Provide the [x, y] coordinate of the cell's center where the given text is located.  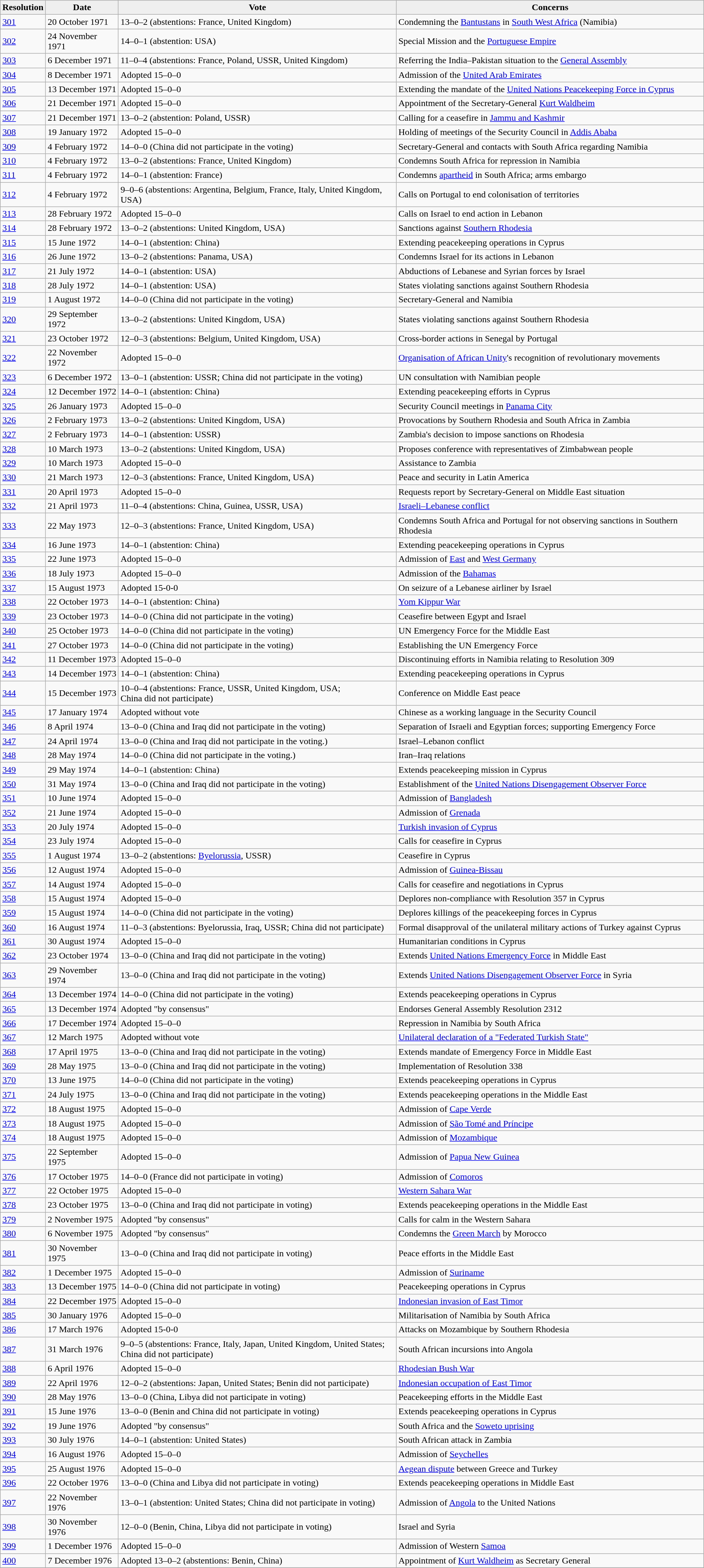
15 August 1973 [82, 588]
13–0–0 (China, Libya did not participate in voting) [257, 1397]
Iran–Iraq relations [550, 755]
Admission of Cape Verde [550, 1109]
1 December 1975 [82, 1272]
Indonesian occupation of East Timor [550, 1383]
313 [23, 214]
12–0–3 (abstentions: Belgium, United Kingdom, USA) [257, 338]
396 [23, 1483]
Peace efforts in the Middle East [550, 1253]
14–0–0 (China did not participate in voting) [257, 1287]
358 [23, 898]
6 December 1971 [82, 61]
301 [23, 22]
Israeli–Lebanese conflict [550, 506]
Proposes conference with representatives of Zimbabwean people [550, 449]
17 January 1974 [82, 713]
21 July 1972 [82, 271]
14–0–0 (France did not participate in voting) [257, 1177]
398 [23, 1527]
10–0–4 (abstentions: France, USSR, United Kingdom, USA; China did not participate) [257, 693]
29 May 1974 [82, 770]
Peace and security in Latin America [550, 478]
345 [23, 713]
Holding of meetings of the Security Council in Addis Ababa [550, 132]
Admission of Mozambique [550, 1137]
341 [23, 645]
377 [23, 1191]
Rhodesian Bush War [550, 1368]
Extends peacekeeping operations in Middle East [550, 1483]
303 [23, 61]
11 December 1973 [82, 659]
393 [23, 1440]
321 [23, 338]
Formal disapproval of the unilateral military actions of Turkey against Cyprus [550, 927]
368 [23, 1052]
Date [82, 8]
319 [23, 300]
Extends peacekeeping mission in Cyprus [550, 770]
351 [23, 798]
307 [23, 118]
15 December 1973 [82, 693]
348 [23, 755]
Extends mandate of Emergency Force in Middle East [550, 1052]
22 October 1973 [82, 602]
17 October 1975 [82, 1177]
346 [23, 727]
Condemns the Green March by Morocco [550, 1234]
23 October 1972 [82, 338]
Admission of the Bahamas [550, 573]
15 June 1972 [82, 243]
329 [23, 463]
12–0–0 (Benin, China, Libya did not participate in voting) [257, 1527]
6 April 1976 [82, 1368]
Resolution [23, 8]
323 [23, 377]
26 June 1972 [82, 257]
South Africa and the Soweto uprising [550, 1425]
370 [23, 1080]
Ceasefire between Egypt and Israel [550, 616]
Israel–Lebanon conflict [550, 741]
21 March 1973 [82, 478]
390 [23, 1397]
13 December 1975 [82, 1287]
13–0–1 (abstention: United States; China did not participate in voting) [257, 1503]
Appointment of the Secretary-General Kurt Waldheim [550, 103]
367 [23, 1037]
UN consultation with Namibian people [550, 377]
6 December 1972 [82, 377]
28 May 1974 [82, 755]
312 [23, 194]
333 [23, 526]
29 September 1972 [82, 319]
21 April 1973 [82, 506]
349 [23, 770]
Concerns [550, 8]
16 August 1974 [82, 927]
359 [23, 913]
310 [23, 161]
16 August 1976 [82, 1454]
21 June 1974 [82, 813]
On seizure of a Lebanese airliner by Israel [550, 588]
11–0–4 (abstentions: France, Poland, USSR, United Kingdom) [257, 61]
31 May 1974 [82, 784]
Admission of Guinea-Bissau [550, 870]
Extends United Nations Disengagement Observer Force in Syria [550, 975]
347 [23, 741]
19 June 1976 [82, 1425]
22 December 1975 [82, 1301]
331 [23, 492]
330 [23, 478]
Implementation of Resolution 338 [550, 1066]
22 May 1973 [82, 526]
Calls for calm in the Western Sahara [550, 1219]
Security Council meetings in Panama City [550, 406]
Militarisation of Namibia by South Africa [550, 1315]
Western Sahara War [550, 1191]
366 [23, 1023]
369 [23, 1066]
14–0–1 (abstention: United States) [257, 1440]
17 April 1975 [82, 1052]
13–0–0 (Benin and China did not participate in voting) [257, 1411]
363 [23, 975]
Secretary-General and contacts with South Africa regarding Namibia [550, 146]
356 [23, 870]
Abductions of Lebanese and Syrian forces by Israel [550, 271]
350 [23, 784]
302 [23, 41]
395 [23, 1469]
17 March 1976 [82, 1330]
12 August 1974 [82, 870]
13–0–1 (abstention: USSR; China did not participate in the voting) [257, 377]
336 [23, 573]
Requests report by Secretary-General on Middle East situation [550, 492]
382 [23, 1272]
384 [23, 1301]
Peacekeeping efforts in the Middle East [550, 1397]
Calls for ceasefire and negotiations in Cyprus [550, 884]
23 July 1974 [82, 841]
Turkish invasion of Cyprus [550, 827]
379 [23, 1219]
28 May 1976 [82, 1397]
Aegean dispute between Greece and Turkey [550, 1469]
392 [23, 1425]
Calling for a ceasefire in Jammu and Kashmir [550, 118]
Admission of East and West Germany [550, 559]
19 January 1972 [82, 132]
337 [23, 588]
308 [23, 132]
24 April 1974 [82, 741]
326 [23, 420]
14–0–0 (China did not participate in the voting.) [257, 755]
Chinese as a working language in the Security Council [550, 713]
353 [23, 827]
320 [23, 319]
Attacks on Mozambique by Southern Rhodesia [550, 1330]
Indonesian invasion of East Timor [550, 1301]
12 December 1972 [82, 391]
13–0–2 (abstentions: Byelorussia, USSR) [257, 855]
328 [23, 449]
343 [23, 673]
344 [23, 693]
12–0–2 (abstentions: Japan, United States; Benin did not participate) [257, 1383]
Calls on Portugal to end colonisation of territories [550, 194]
7 December 1976 [82, 1560]
Deplores non-compliance with Resolution 357 in Cyprus [550, 898]
Condemning the Bantustans in South West Africa (Namibia) [550, 22]
22 April 1976 [82, 1383]
352 [23, 813]
11–0–4 (abstentions: China, Guinea, USSR, USA) [257, 506]
20 October 1971 [82, 22]
22 October 1976 [82, 1483]
8 December 1971 [82, 75]
Establishing the UN Emergency Force [550, 645]
Secretary-General and Namibia [550, 300]
Admission of São Tomé and Príncipe [550, 1123]
338 [23, 602]
23 October 1975 [82, 1205]
Separation of Israeli and Egyptian forces; supporting Emergency Force [550, 727]
South African attack in Zambia [550, 1440]
380 [23, 1234]
Condemns apartheid in South Africa; arms embargo [550, 175]
394 [23, 1454]
374 [23, 1137]
381 [23, 1253]
14 August 1974 [82, 884]
Humanitarian conditions in Cyprus [550, 942]
397 [23, 1503]
23 October 1974 [82, 956]
Admission of the United Arab Emirates [550, 75]
316 [23, 257]
14–0–1 (abstention: USSR) [257, 434]
306 [23, 103]
1 August 1974 [82, 855]
23 October 1973 [82, 616]
24 November 1971 [82, 41]
335 [23, 559]
28 July 1972 [82, 285]
376 [23, 1177]
20 April 1973 [82, 492]
386 [23, 1330]
Vote [257, 8]
324 [23, 391]
12 March 1975 [82, 1037]
Extends United Nations Emergency Force in Middle East [550, 956]
Extending peacekeeping efforts in Cyprus [550, 391]
317 [23, 271]
10 June 1974 [82, 798]
364 [23, 995]
Provocations by Southern Rhodesia and South Africa in Zambia [550, 420]
20 July 1974 [82, 827]
Extending the mandate of the United Nations Peacekeeping Force in Cyprus [550, 89]
30 August 1974 [82, 942]
362 [23, 956]
355 [23, 855]
28 May 1975 [82, 1066]
391 [23, 1411]
Condemns South Africa for repression in Namibia [550, 161]
13 December 1971 [82, 89]
309 [23, 146]
22 June 1973 [82, 559]
Peacekeeping operations in Cyprus [550, 1287]
360 [23, 927]
322 [23, 358]
22 September 1975 [82, 1157]
13–0–0 (China and Iraq did not participate in the voting.) [257, 741]
11–0–3 (abstentions: Byelorussia, Iraq, USSR; China did not participate) [257, 927]
Admission of Grenada [550, 813]
383 [23, 1287]
Admission of Western Samoa [550, 1546]
Israel and Syria [550, 1527]
18 July 1973 [82, 573]
13–0–2 (abstentions: Panama, USA) [257, 257]
Admission of Papua New Guinea [550, 1157]
Admission of Suriname [550, 1272]
31 March 1976 [82, 1349]
332 [23, 506]
30 July 1976 [82, 1440]
South African incursions into Angola [550, 1349]
Admission of Angola to the United Nations [550, 1503]
Condemns South Africa and Portugal for not observing sanctions in Southern Rhodesia [550, 526]
378 [23, 1205]
372 [23, 1109]
1 December 1976 [82, 1546]
399 [23, 1546]
305 [23, 89]
13 June 1975 [82, 1080]
365 [23, 1009]
Referring the India–Pakistan situation to the General Assembly [550, 61]
357 [23, 884]
Organisation of African Unity's recognition of revolutionary movements [550, 358]
340 [23, 631]
Establishment of the United Nations Disengagement Observer Force [550, 784]
Special Mission and the Portuguese Empire [550, 41]
Discontinuing efforts in Namibia relating to Resolution 309 [550, 659]
22 October 1975 [82, 1191]
354 [23, 841]
13–0–0 (China and Libya did not participate in voting) [257, 1483]
14–0–1 (abstention: France) [257, 175]
Conference on Middle East peace [550, 693]
Repression in Namibia by South Africa [550, 1023]
Zambia's decision to impose sanctions on Rhodesia [550, 434]
8 April 1974 [82, 727]
30 November 1976 [82, 1527]
1 August 1972 [82, 300]
Condemns Israel for its actions in Lebanon [550, 257]
Calls on Israel to end action in Lebanon [550, 214]
315 [23, 243]
9–0–5 (abstentions: France, Italy, Japan, United Kingdom, United States; China did not participate) [257, 1349]
375 [23, 1157]
Unilateral declaration of a "Federated Turkish State" [550, 1037]
6 November 1975 [82, 1234]
26 January 1973 [82, 406]
Adopted 13–0–2 (abstentions: Benin, China) [257, 1560]
Calls for ceasefire in Cyprus [550, 841]
24 July 1975 [82, 1095]
Sanctions against Southern Rhodesia [550, 228]
16 June 1973 [82, 545]
361 [23, 942]
15 June 1976 [82, 1411]
Appointment of Kurt Waldheim as Secretary General [550, 1560]
22 November 1976 [82, 1503]
13–0–2 (abstention: Poland, USSR) [257, 118]
311 [23, 175]
Admission of Seychelles [550, 1454]
388 [23, 1368]
Assistance to Zambia [550, 463]
17 December 1974 [82, 1023]
327 [23, 434]
389 [23, 1383]
400 [23, 1560]
25 October 1973 [82, 631]
30 November 1975 [82, 1253]
387 [23, 1349]
339 [23, 616]
304 [23, 75]
385 [23, 1315]
27 October 1973 [82, 645]
325 [23, 406]
14 December 1973 [82, 673]
9–0–6 (abstentions: Argentina, Belgium, France, Italy, United Kingdom, USA) [257, 194]
UN Emergency Force for the Middle East [550, 631]
30 January 1976 [82, 1315]
371 [23, 1095]
334 [23, 545]
Endorses General Assembly Resolution 2312 [550, 1009]
Admission of Comoros [550, 1177]
342 [23, 659]
373 [23, 1123]
25 August 1976 [82, 1469]
Admission of Bangladesh [550, 798]
22 November 1972 [82, 358]
Yom Kippur War [550, 602]
2 November 1975 [82, 1219]
29 November 1974 [82, 975]
318 [23, 285]
Cross-border actions in Senegal by Portugal [550, 338]
314 [23, 228]
Ceasefire in Cyprus [550, 855]
Deplores killings of the peacekeeping forces in Cyprus [550, 913]
